Capture the cell that displays the provided text and extract its [X, Y] central coordinate. 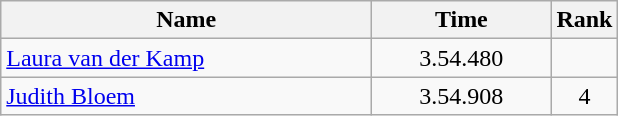
3.54.480 [462, 58]
3.54.908 [462, 96]
Laura van der Kamp [186, 58]
Time [462, 20]
Name [186, 20]
Rank [584, 20]
Judith Bloem [186, 96]
4 [584, 96]
